Capture the cell that displays the provided text and extract its [X, Y] central coordinate. 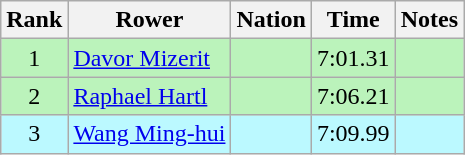
7:01.31 [353, 58]
Nation [271, 20]
Wang Ming-hui [150, 134]
7:09.99 [353, 134]
Rank [34, 20]
7:06.21 [353, 96]
1 [34, 58]
Rower [150, 20]
Time [353, 20]
3 [34, 134]
Davor Mizerit [150, 58]
Raphael Hartl [150, 96]
Notes [429, 20]
2 [34, 96]
